Extract the [x, y] coordinate from the center of the cell holding the provided text.  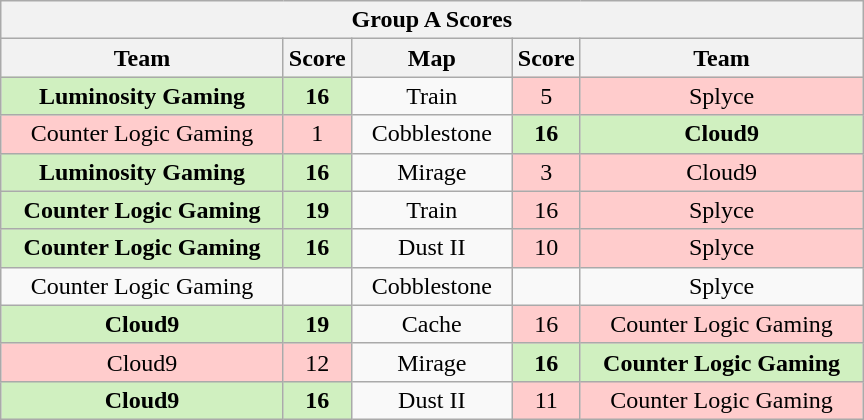
5 [546, 96]
Group A Scores [432, 20]
3 [546, 172]
Cache [432, 324]
12 [317, 362]
11 [546, 400]
1 [317, 134]
Map [432, 58]
10 [546, 248]
